Pinpoint the cell where the given text exists, returning its (x, y) midpoint coordinate. 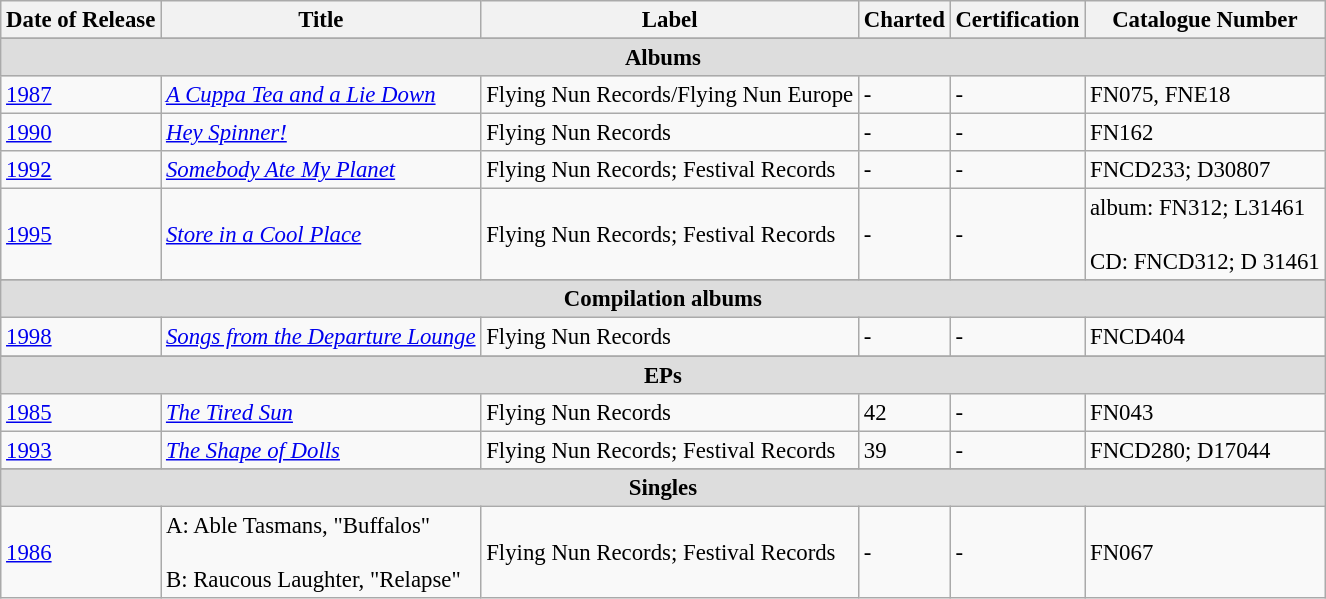
Charted (905, 20)
1986 (81, 552)
Date of Release (81, 20)
Hey Spinner! (321, 133)
1990 (81, 133)
42 (905, 412)
1987 (81, 95)
The Shape of Dolls (321, 450)
EPs (663, 375)
Label (670, 20)
Flying Nun Records/Flying Nun Europe (670, 95)
1998 (81, 337)
FNCD233; D30807 (1205, 170)
FNCD404 (1205, 337)
FN075, FNE18 (1205, 95)
1993 (81, 450)
Title (321, 20)
Songs from the Departure Lounge (321, 337)
The Tired Sun (321, 412)
FN067 (1205, 552)
Compilation albums (663, 299)
A: Able Tasmans, "Buffalos"B: Raucous Laughter, "Relapse" (321, 552)
1995 (81, 235)
Somebody Ate My Planet (321, 170)
Catalogue Number (1205, 20)
Albums (663, 58)
Certification (1018, 20)
Store in a Cool Place (321, 235)
39 (905, 450)
FN043 (1205, 412)
FN162 (1205, 133)
1985 (81, 412)
1992 (81, 170)
album: FN312; L31461 CD: FNCD312; D 31461 (1205, 235)
Singles (663, 487)
FNCD280; D17044 (1205, 450)
A Cuppa Tea and a Lie Down (321, 95)
